Return the [X, Y] coordinate for the center point of the cell that contains the specified text.  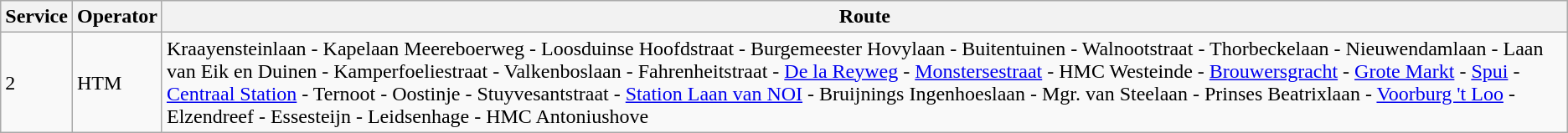
Route [864, 17]
HTM [117, 82]
Service [37, 17]
Operator [117, 17]
2 [37, 82]
